Locate the cell with the specified text and output its (x, y) center coordinate. 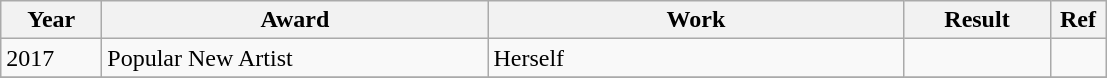
Ref (1078, 20)
Award (295, 20)
Herself (696, 58)
Work (696, 20)
2017 (52, 58)
Year (52, 20)
Popular New Artist (295, 58)
Result (977, 20)
